Locate the cell with the specified text and output its (X, Y) center coordinate. 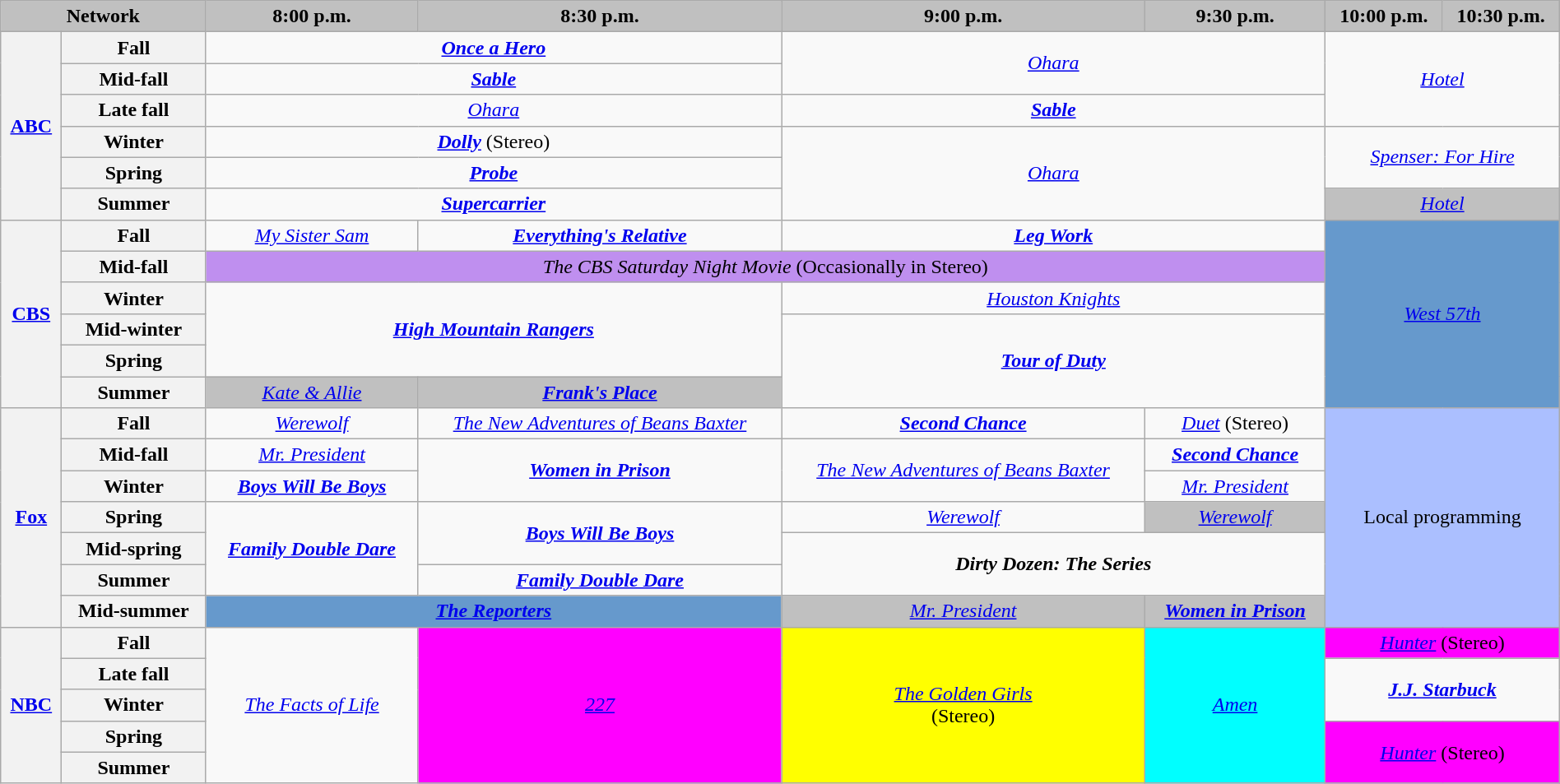
Amen (1234, 705)
CBS (31, 313)
Kate & Allie (312, 392)
10:30 p.m. (1501, 16)
West 57th (1442, 313)
Houston Knights (1053, 298)
Supercarrier (494, 204)
Probe (494, 173)
High Mountain Rangers (494, 329)
The CBS Saturday Night Movie (Occasionally in Stereo) (765, 267)
The Reporters (494, 611)
Duet (Stereo) (1234, 424)
8:30 p.m. (600, 16)
Mid-summer (133, 611)
Fox (31, 517)
My Sister Sam (312, 235)
Dirty Dozen: The Series (1053, 564)
10:00 p.m. (1384, 16)
J.J. Starbuck (1442, 689)
Frank's Place (600, 392)
Mid-spring (133, 549)
Local programming (1442, 517)
Everything's Relative (600, 235)
Network (104, 16)
Leg Work (1053, 235)
NBC (31, 705)
The Facts of Life (312, 705)
Spenser: For Hire (1442, 157)
The Golden Girls(Stereo) (963, 705)
227 (600, 705)
Mid-winter (133, 329)
8:00 p.m. (312, 16)
Tour of Duty (1053, 360)
9:00 p.m. (963, 16)
Once a Hero (494, 48)
ABC (31, 126)
9:30 p.m. (1234, 16)
Dolly (Stereo) (494, 141)
